Return [x, y] of the center of cell containing provided text 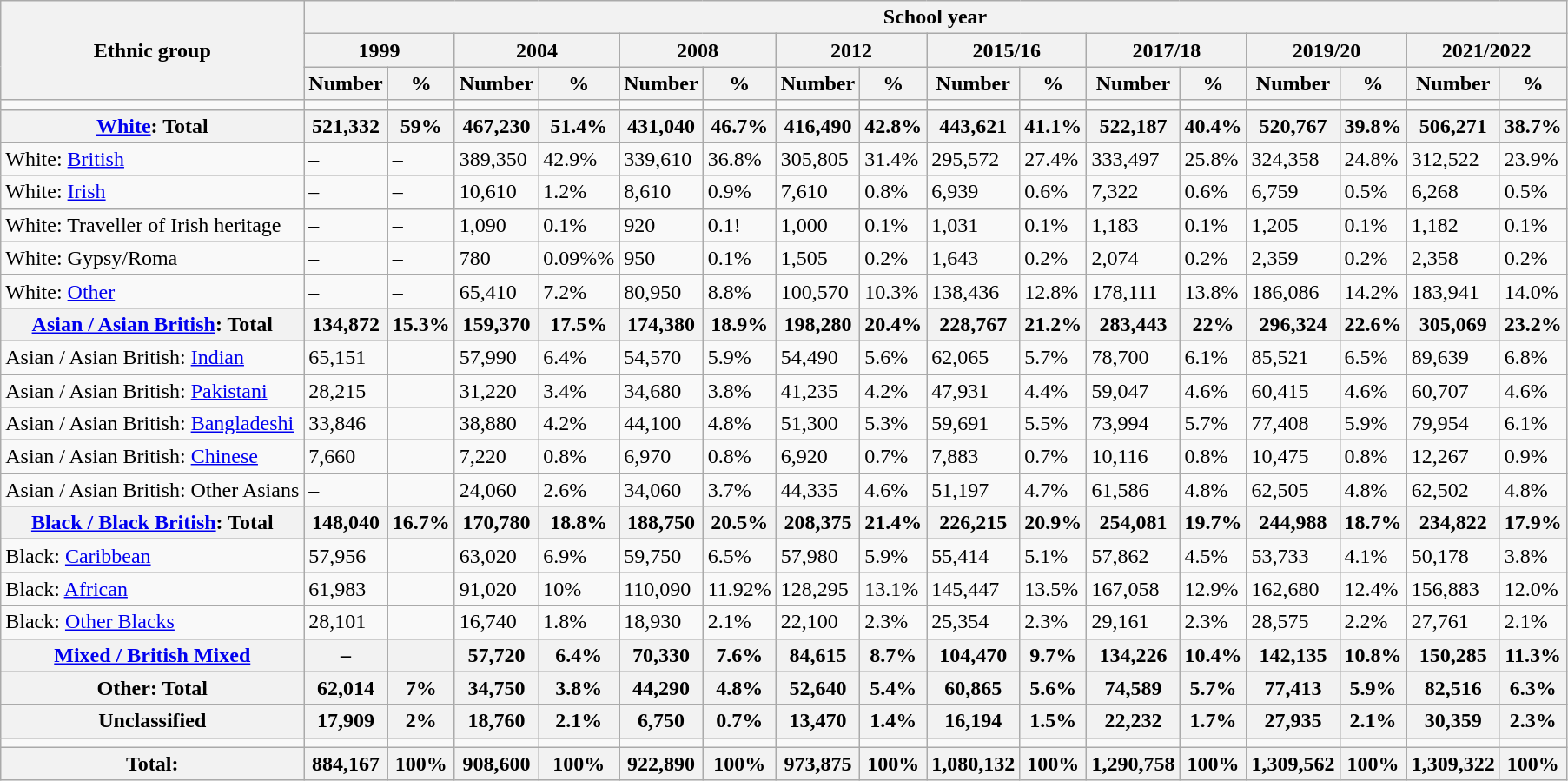
73,994 [1133, 424]
2% [420, 721]
6,939 [973, 192]
522,187 [1133, 126]
12.9% [1213, 589]
333,497 [1133, 159]
104,470 [973, 655]
7,220 [496, 457]
13,470 [817, 721]
9.7% [1053, 655]
7,610 [817, 192]
18.7% [1373, 523]
10.8% [1373, 655]
84,615 [817, 655]
31,220 [496, 390]
18,930 [661, 622]
10,610 [496, 192]
18,760 [496, 721]
20.4% [893, 324]
38.7% [1532, 126]
23.9% [1532, 159]
1,182 [1452, 225]
Asian / Asian British: Total [153, 324]
12.4% [1373, 589]
70,330 [661, 655]
10,475 [1293, 457]
62,505 [1293, 490]
0.1! [739, 225]
208,375 [817, 523]
34,680 [661, 390]
57,980 [817, 556]
60,865 [973, 688]
54,490 [817, 357]
61,983 [346, 589]
62,502 [1452, 490]
443,621 [973, 126]
25.8% [1213, 159]
416,490 [817, 126]
188,750 [661, 523]
Black / Black British: Total [153, 523]
1.2% [579, 192]
521,332 [346, 126]
89,639 [1452, 357]
4.1% [1373, 556]
254,081 [1133, 523]
198,280 [817, 324]
5.3% [893, 424]
28,101 [346, 622]
57,720 [496, 655]
2012 [851, 50]
134,226 [1133, 655]
506,271 [1452, 126]
51,197 [973, 490]
3.7% [739, 490]
162,680 [1293, 589]
41.1% [1053, 126]
159,370 [496, 324]
3.4% [579, 390]
1.7% [1213, 721]
10.4% [1213, 655]
389,350 [496, 159]
42.8% [893, 126]
167,058 [1133, 589]
13.8% [1213, 291]
8.7% [893, 655]
18.9% [739, 324]
57,990 [496, 357]
59,691 [973, 424]
4.7% [1053, 490]
20.5% [739, 523]
Asian / Asian British: Bangladeshi [153, 424]
82,516 [1452, 688]
14.2% [1373, 291]
305,069 [1452, 324]
27,761 [1452, 622]
8.8% [739, 291]
25,354 [973, 622]
34,060 [661, 490]
57,862 [1133, 556]
White: Gypsy/Roma [153, 258]
1.8% [579, 622]
44,290 [661, 688]
183,941 [1452, 291]
1,290,758 [1133, 764]
467,230 [496, 126]
46.7% [739, 126]
29,161 [1133, 622]
36.8% [739, 159]
339,610 [661, 159]
60,415 [1293, 390]
41,235 [817, 390]
White: Irish [153, 192]
33,846 [346, 424]
5.1% [1053, 556]
110,090 [661, 589]
91,020 [496, 589]
Asian / Asian British: Indian [153, 357]
51.4% [579, 126]
2008 [698, 50]
19.7% [1213, 523]
950 [661, 258]
47,931 [973, 390]
44,335 [817, 490]
65,151 [346, 357]
1,090 [496, 225]
1.4% [893, 721]
40.4% [1213, 126]
296,324 [1293, 324]
17,909 [346, 721]
7,660 [346, 457]
1,309,562 [1293, 764]
312,522 [1452, 159]
7.6% [739, 655]
6.8% [1532, 357]
4.4% [1053, 390]
62,014 [346, 688]
63,020 [496, 556]
920 [661, 225]
178,111 [1133, 291]
12,267 [1452, 457]
Other: Total [153, 688]
18.8% [579, 523]
305,805 [817, 159]
922,890 [661, 764]
2017/18 [1167, 50]
21.2% [1053, 324]
234,822 [1452, 523]
16.7% [420, 523]
10,116 [1133, 457]
186,086 [1293, 291]
16,740 [496, 622]
22.6% [1373, 324]
Asian / Asian British: Other Asians [153, 490]
6.9% [579, 556]
28,215 [346, 390]
13.1% [893, 589]
Ethnic group [153, 50]
2,359 [1293, 258]
77,408 [1293, 424]
1999 [379, 50]
Mixed / British Mixed [153, 655]
74,589 [1133, 688]
431,040 [661, 126]
150,285 [1452, 655]
2,358 [1452, 258]
1,643 [973, 258]
174,380 [661, 324]
51,300 [817, 424]
23.2% [1532, 324]
100,570 [817, 291]
520,767 [1293, 126]
52,640 [817, 688]
7,322 [1133, 192]
12.0% [1532, 589]
1,309,322 [1452, 764]
6,759 [1293, 192]
22,100 [817, 622]
1,505 [817, 258]
17.9% [1532, 523]
7.2% [579, 291]
148,040 [346, 523]
60,707 [1452, 390]
2004 [537, 50]
228,767 [973, 324]
24.8% [1373, 159]
780 [496, 258]
11.3% [1532, 655]
10% [579, 589]
34,750 [496, 688]
80,950 [661, 291]
6,920 [817, 457]
59% [420, 126]
Asian / Asian British: Pakistani [153, 390]
57,956 [346, 556]
22% [1213, 324]
Asian / Asian British: Chinese [153, 457]
10.3% [893, 291]
1,183 [1133, 225]
White: Total [153, 126]
62,065 [973, 357]
295,572 [973, 159]
White: Other [153, 291]
5.4% [893, 688]
59,047 [1133, 390]
973,875 [817, 764]
13.5% [1053, 589]
6,268 [1452, 192]
27,935 [1293, 721]
11.92% [739, 589]
42.9% [579, 159]
28,575 [1293, 622]
1,080,132 [973, 764]
21.4% [893, 523]
2.6% [579, 490]
39.8% [1373, 126]
30,359 [1452, 721]
20.9% [1053, 523]
7% [420, 688]
4.5% [1213, 556]
22,232 [1133, 721]
1,000 [817, 225]
128,295 [817, 589]
0.09%% [579, 258]
27.4% [1053, 159]
2,074 [1133, 258]
324,358 [1293, 159]
53,733 [1293, 556]
1,031 [973, 225]
1.5% [1053, 721]
78,700 [1133, 357]
White: Traveller of Irish heritage [153, 225]
134,872 [346, 324]
6,970 [661, 457]
156,883 [1452, 589]
6.3% [1532, 688]
226,215 [973, 523]
59,750 [661, 556]
14.0% [1532, 291]
44,100 [661, 424]
Unclassified [153, 721]
38,880 [496, 424]
Black: African [153, 589]
7,883 [973, 457]
244,988 [1293, 523]
2021/2022 [1486, 50]
79,954 [1452, 424]
Total: [153, 764]
24,060 [496, 490]
School year [935, 17]
884,167 [346, 764]
17.5% [579, 324]
8,610 [661, 192]
54,570 [661, 357]
White: British [153, 159]
Black: Caribbean [153, 556]
6,750 [661, 721]
138,436 [973, 291]
2.2% [1373, 622]
61,586 [1133, 490]
77,413 [1293, 688]
2015/16 [1007, 50]
170,780 [496, 523]
5.5% [1053, 424]
12.8% [1053, 291]
85,521 [1293, 357]
2019/20 [1327, 50]
283,443 [1133, 324]
65,410 [496, 291]
Black: Other Blacks [153, 622]
145,447 [973, 589]
55,414 [973, 556]
15.3% [420, 324]
31.4% [893, 159]
908,600 [496, 764]
16,194 [973, 721]
142,135 [1293, 655]
1,205 [1293, 225]
50,178 [1452, 556]
